Pinpoint the cell where the given text exists, returning its (X, Y) midpoint coordinate. 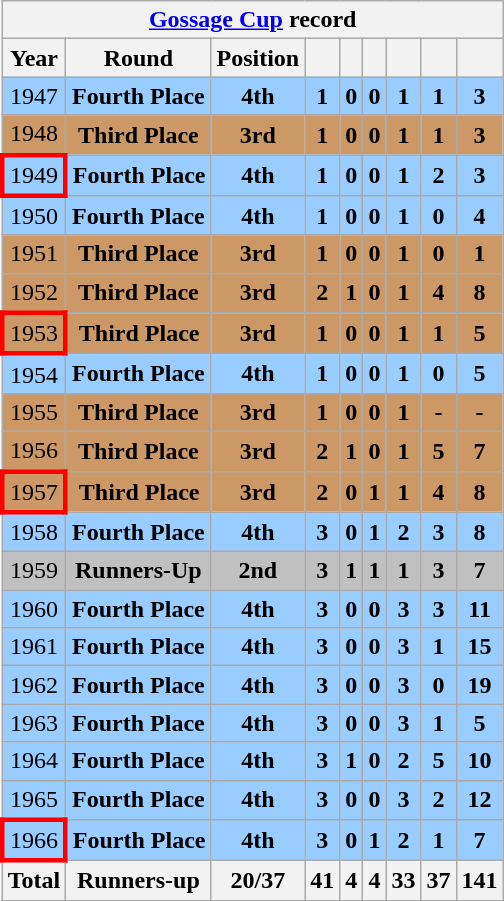
41 (322, 881)
20/37 (258, 881)
141 (480, 881)
12 (480, 800)
1961 (34, 647)
1958 (34, 532)
1950 (34, 216)
1955 (34, 412)
Total (34, 881)
11 (480, 609)
1965 (34, 800)
33 (404, 881)
1956 (34, 451)
1953 (34, 334)
Round (138, 58)
1963 (34, 723)
1951 (34, 254)
1954 (34, 374)
2nd (258, 571)
10 (480, 761)
1966 (34, 840)
1948 (34, 135)
Position (258, 58)
37 (438, 881)
1949 (34, 174)
1952 (34, 293)
15 (480, 647)
1962 (34, 685)
Gossage Cup record (252, 20)
1959 (34, 571)
1960 (34, 609)
1964 (34, 761)
Year (34, 58)
1947 (34, 96)
19 (480, 685)
1957 (34, 492)
Runners-up (138, 881)
Runners-Up (138, 571)
